Search for the cell housing the specified text and yield its (X, Y) center coordinate. 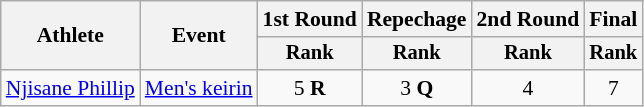
1st Round (310, 19)
2nd Round (528, 19)
3 Q (417, 88)
4 (528, 88)
7 (613, 88)
Repechage (417, 19)
Event (199, 36)
Final (613, 19)
Men's keirin (199, 88)
Njisane Phillip (70, 88)
5 R (310, 88)
Athlete (70, 36)
